From the cell containing the given text, extract its center point as (x, y) coordinate. 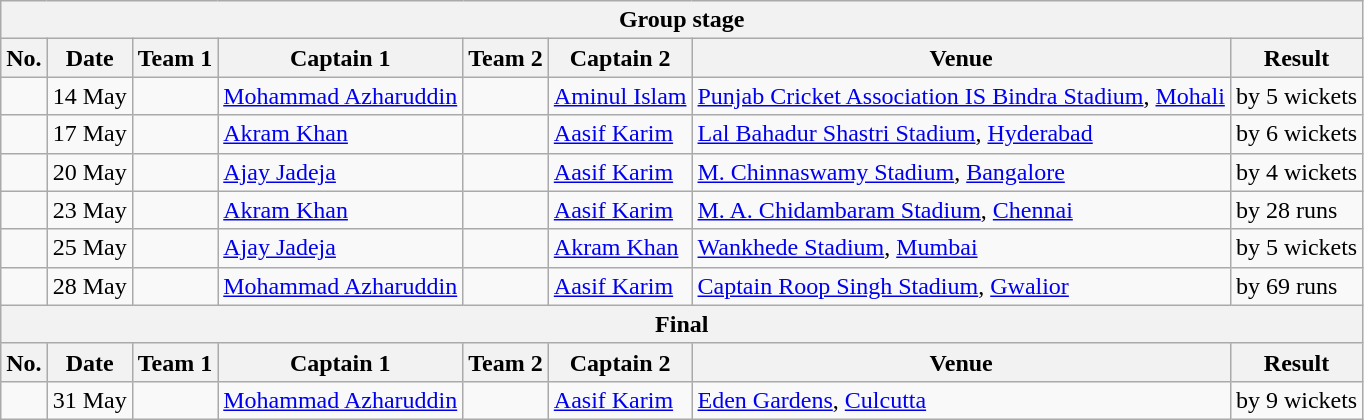
14 May (90, 96)
20 May (90, 172)
Lal Bahadur Shastri Stadium, Hyderabad (961, 134)
by 4 wickets (1296, 172)
Captain Roop Singh Stadium, Gwalior (961, 286)
Aminul Islam (620, 96)
Group stage (682, 20)
by 9 wickets (1296, 400)
28 May (90, 286)
M. A. Chidambaram Stadium, Chennai (961, 210)
25 May (90, 248)
Final (682, 324)
by 69 runs (1296, 286)
23 May (90, 210)
Punjab Cricket Association IS Bindra Stadium, Mohali (961, 96)
Wankhede Stadium, Mumbai (961, 248)
by 6 wickets (1296, 134)
by 28 runs (1296, 210)
Eden Gardens, Culcutta (961, 400)
M. Chinnaswamy Stadium, Bangalore (961, 172)
31 May (90, 400)
17 May (90, 134)
